Identify which cell holds the provided text, then report its (X, Y) central coordinate. 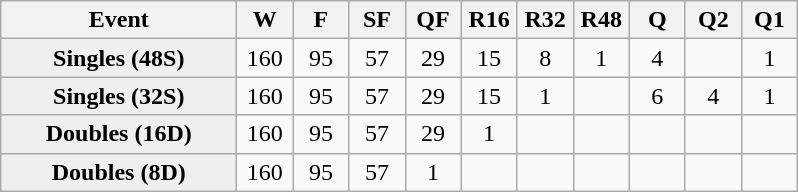
F (321, 20)
Event (119, 20)
Singles (48S) (119, 58)
R48 (601, 20)
8 (545, 58)
R16 (489, 20)
SF (377, 20)
6 (657, 96)
W (265, 20)
Q2 (713, 20)
Doubles (8D) (119, 172)
Q1 (769, 20)
Doubles (16D) (119, 134)
R32 (545, 20)
QF (433, 20)
Q (657, 20)
Singles (32S) (119, 96)
